Return (X, Y) of the center of cell containing provided text 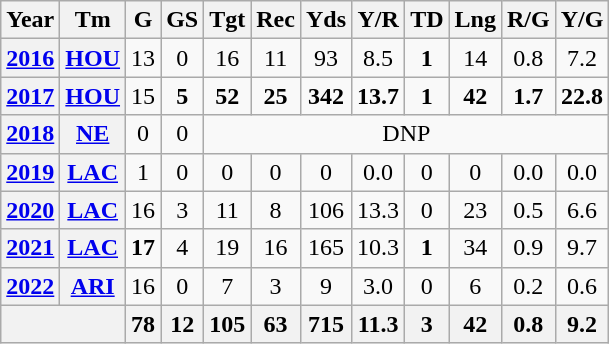
0.5 (528, 210)
19 (228, 248)
G (144, 20)
Lng (475, 20)
13.7 (378, 96)
12 (182, 324)
6.6 (582, 210)
8 (276, 210)
14 (475, 58)
Y/G (582, 20)
2019 (30, 172)
Year (30, 20)
9.2 (582, 324)
2020 (30, 210)
10.3 (378, 248)
3.0 (378, 286)
Tm (93, 20)
Tgt (228, 20)
13.3 (378, 210)
2017 (30, 96)
13 (144, 58)
0.2 (528, 286)
715 (326, 324)
63 (276, 324)
106 (326, 210)
17 (144, 248)
23 (475, 210)
11.3 (378, 324)
15 (144, 96)
2016 (30, 58)
5 (182, 96)
2022 (30, 286)
R/G (528, 20)
22.8 (582, 96)
ARI (93, 286)
78 (144, 324)
NE (93, 134)
9 (326, 286)
GS (182, 20)
7 (228, 286)
Y/R (378, 20)
25 (276, 96)
DNP (406, 134)
0.6 (582, 286)
105 (228, 324)
8.5 (378, 58)
2018 (30, 134)
Rec (276, 20)
52 (228, 96)
TD (427, 20)
165 (326, 248)
6 (475, 286)
93 (326, 58)
1.7 (528, 96)
Yds (326, 20)
0.9 (528, 248)
2021 (30, 248)
342 (326, 96)
7.2 (582, 58)
9.7 (582, 248)
4 (182, 248)
34 (475, 248)
